Extract the (X, Y) coordinate from the center of the cell holding the provided text.  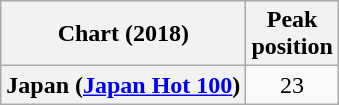
Japan (Japan Hot 100) (124, 85)
Peakposition (292, 34)
23 (292, 85)
Chart (2018) (124, 34)
